Extract the (x, y) coordinate from the center of the cell holding the provided text.  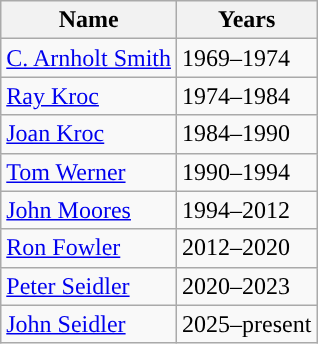
Ron Fowler (89, 248)
Tom Werner (89, 172)
Years (247, 20)
John Seidler (89, 324)
Name (89, 20)
John Moores (89, 210)
1969–1974 (247, 58)
1990–1994 (247, 172)
Joan Kroc (89, 134)
1984–1990 (247, 134)
2025–present (247, 324)
2020–2023 (247, 286)
1994–2012 (247, 210)
C. Arnholt Smith (89, 58)
1974–1984 (247, 96)
2012–2020 (247, 248)
Ray Kroc (89, 96)
Peter Seidler (89, 286)
